For the text-containing cell, return its midpoint in [x, y] coordinate format. 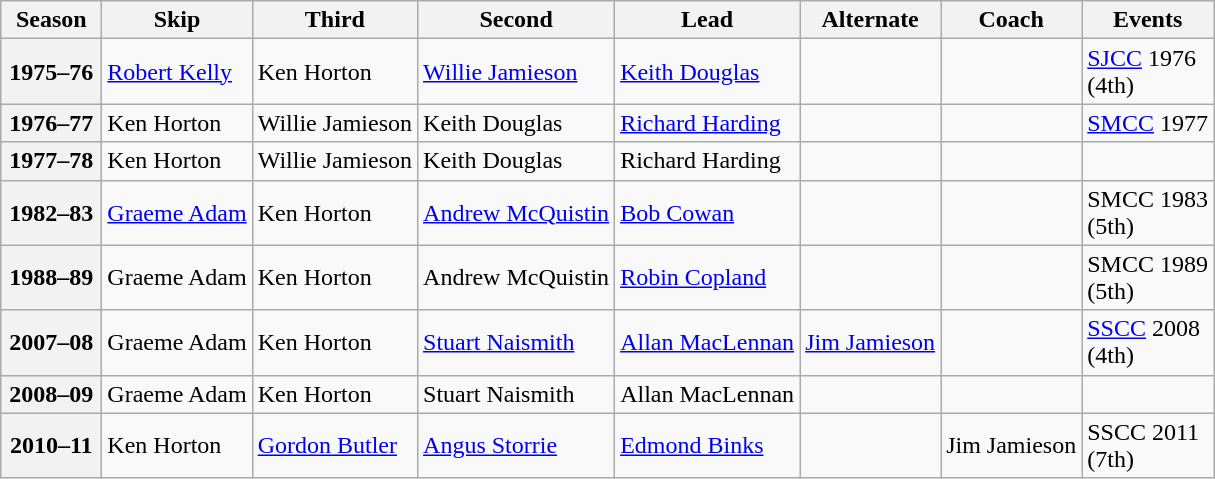
SJCC 1976 (4th) [1148, 72]
2010–11 [52, 446]
2007–08 [52, 342]
Gordon Butler [334, 446]
Angus Storrie [516, 446]
Coach [1012, 20]
Third [334, 20]
Skip [177, 20]
Robin Copland [708, 278]
SMCC 1989 (5th) [1148, 278]
Events [1148, 20]
SMCC 1977 [1148, 123]
Lead [708, 20]
Second [516, 20]
Alternate [870, 20]
Edmond Binks [708, 446]
Robert Kelly [177, 72]
Season [52, 20]
Bob Cowan [708, 212]
2008–09 [52, 394]
SSCC 2011 (7th) [1148, 446]
SMCC 1983 (5th) [1148, 212]
1982–83 [52, 212]
SSCC 2008 (4th) [1148, 342]
1975–76 [52, 72]
1988–89 [52, 278]
1976–77 [52, 123]
1977–78 [52, 161]
